Return [X, Y] of the center of cell containing provided text 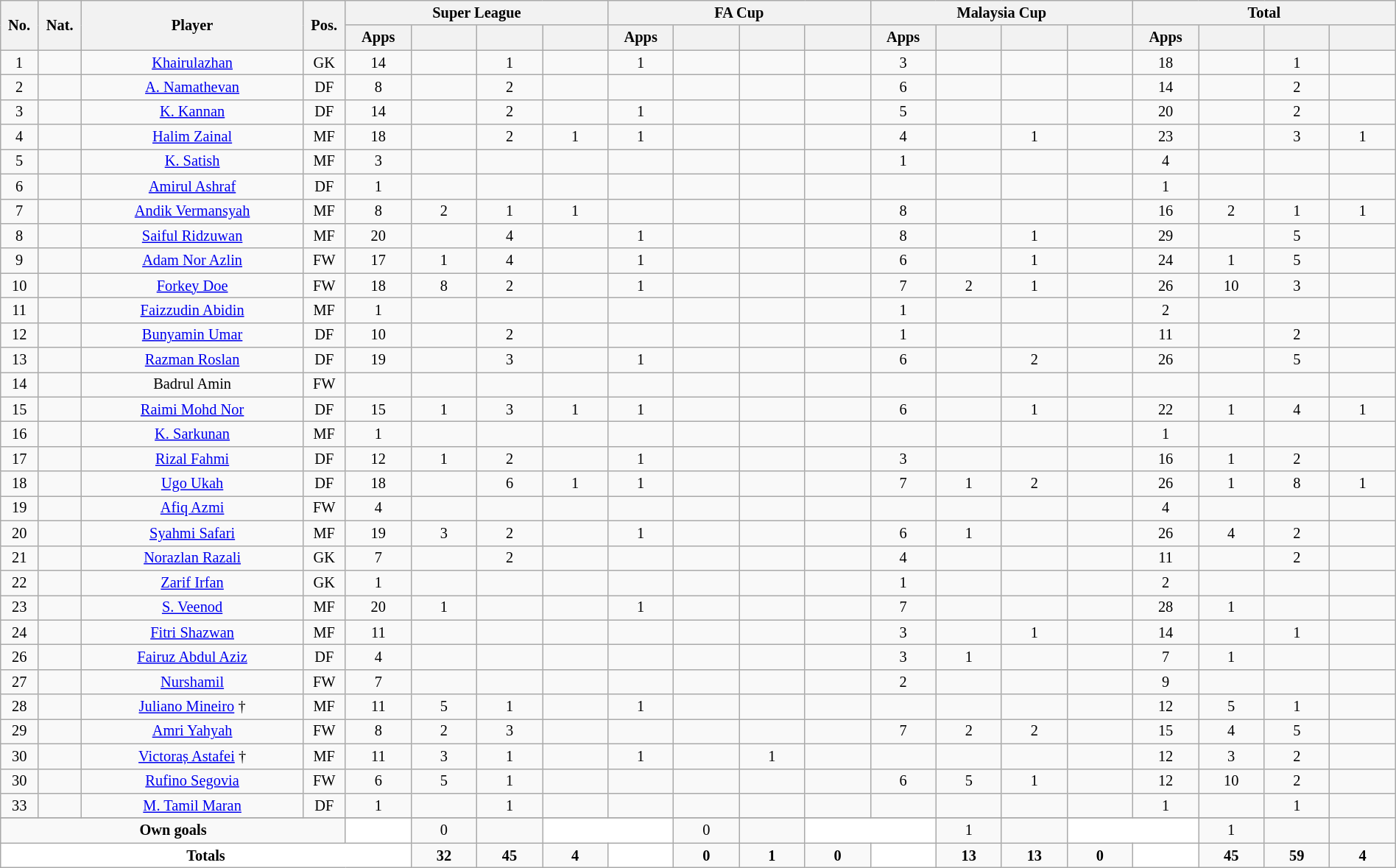
21 [19, 558]
Player [192, 25]
Malaysia Cup [1001, 13]
Halim Zainal [192, 137]
Rizal Fahmi [192, 459]
Norazlan Razali [192, 558]
Afiq Azmi [192, 508]
Faizzudin Abidin [192, 310]
Fitri Shazwan [192, 632]
Juliano Mineiro † [192, 707]
Pos. [324, 25]
Saiful Ridzuwan [192, 236]
Nurshamil [192, 682]
Nat. [60, 25]
Andik Vermansyah [192, 211]
Bunyamin Umar [192, 335]
59 [1297, 855]
Adam Nor Azlin [192, 261]
K. Satish [192, 161]
K. Kannan [192, 112]
A. Namathevan [192, 87]
32 [443, 855]
Badrul Amin [192, 384]
Rufino Segovia [192, 781]
K. Sarkunan [192, 434]
Totals [206, 855]
Zarif Irfan [192, 582]
Victoraș Astafei † [192, 756]
Total [1265, 13]
No. [19, 25]
Syahmi Safari [192, 533]
Khairulazhan [192, 63]
Ugo Ukah [192, 484]
Own goals [173, 830]
33 [19, 805]
Amirul Ashraf [192, 186]
Super League [476, 13]
Forkey Doe [192, 286]
Raimi Mohd Nor [192, 409]
Amri Yahyah [192, 731]
Fairuz Abdul Aziz [192, 657]
FA Cup [739, 13]
27 [19, 682]
M. Tamil Maran [192, 805]
Razman Roslan [192, 360]
S. Veenod [192, 607]
